Scan for the cell matching the given text and deliver its [X, Y] coordinate at center. 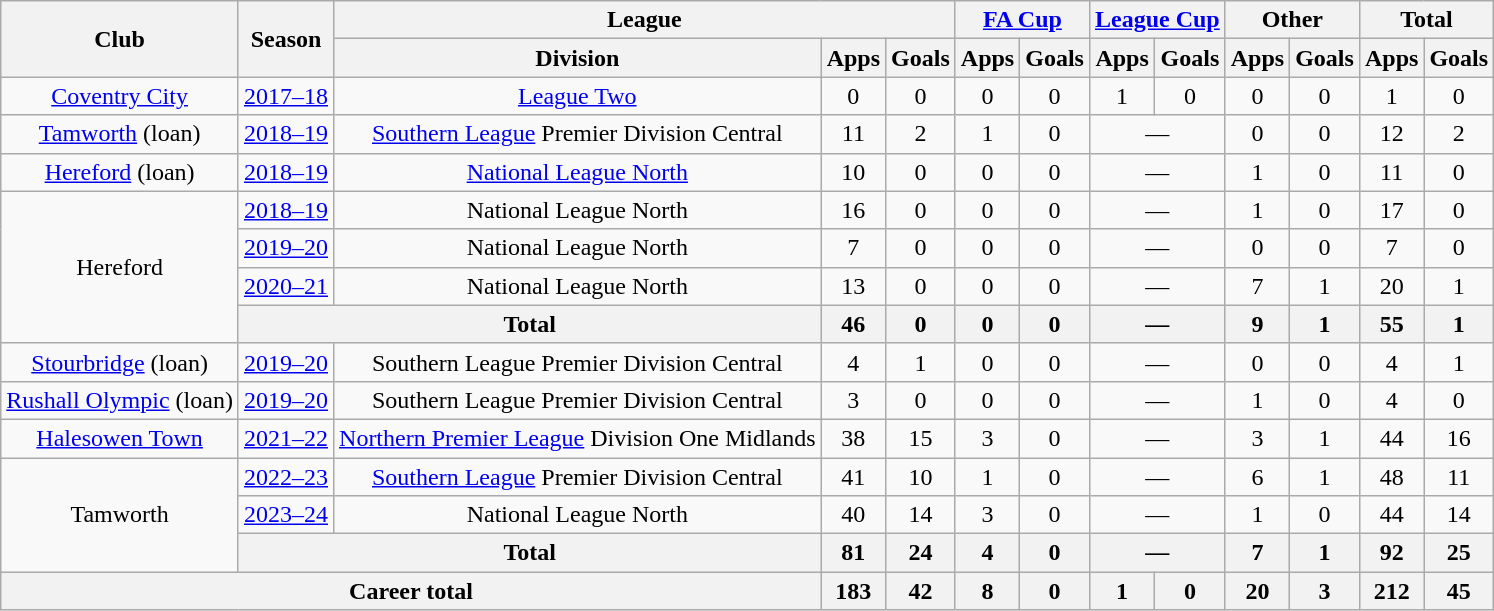
2021–22 [286, 438]
Hereford (loan) [120, 172]
Hereford [120, 267]
24 [921, 553]
46 [853, 324]
Career total [411, 591]
2022–23 [286, 477]
45 [1459, 591]
55 [1391, 324]
Club [120, 39]
8 [987, 591]
FA Cup [1022, 20]
Rushall Olympic (loan) [120, 400]
2023–24 [286, 515]
League Cup [1157, 20]
Coventry City [120, 96]
183 [853, 591]
Tamworth (loan) [120, 134]
9 [1257, 324]
40 [853, 515]
12 [1391, 134]
41 [853, 477]
Northern Premier League Division One Midlands [578, 438]
15 [921, 438]
Halesowen Town [120, 438]
212 [1391, 591]
Stourbridge (loan) [120, 362]
2020–21 [286, 286]
81 [853, 553]
League [645, 20]
League Two [578, 96]
17 [1391, 210]
38 [853, 438]
Other [1292, 20]
Division [578, 58]
48 [1391, 477]
2017–18 [286, 96]
13 [853, 286]
25 [1459, 553]
Tamworth [120, 515]
92 [1391, 553]
6 [1257, 477]
Season [286, 39]
42 [921, 591]
